Detect which cell encompasses the target text, then output its [X, Y] center coordinate. 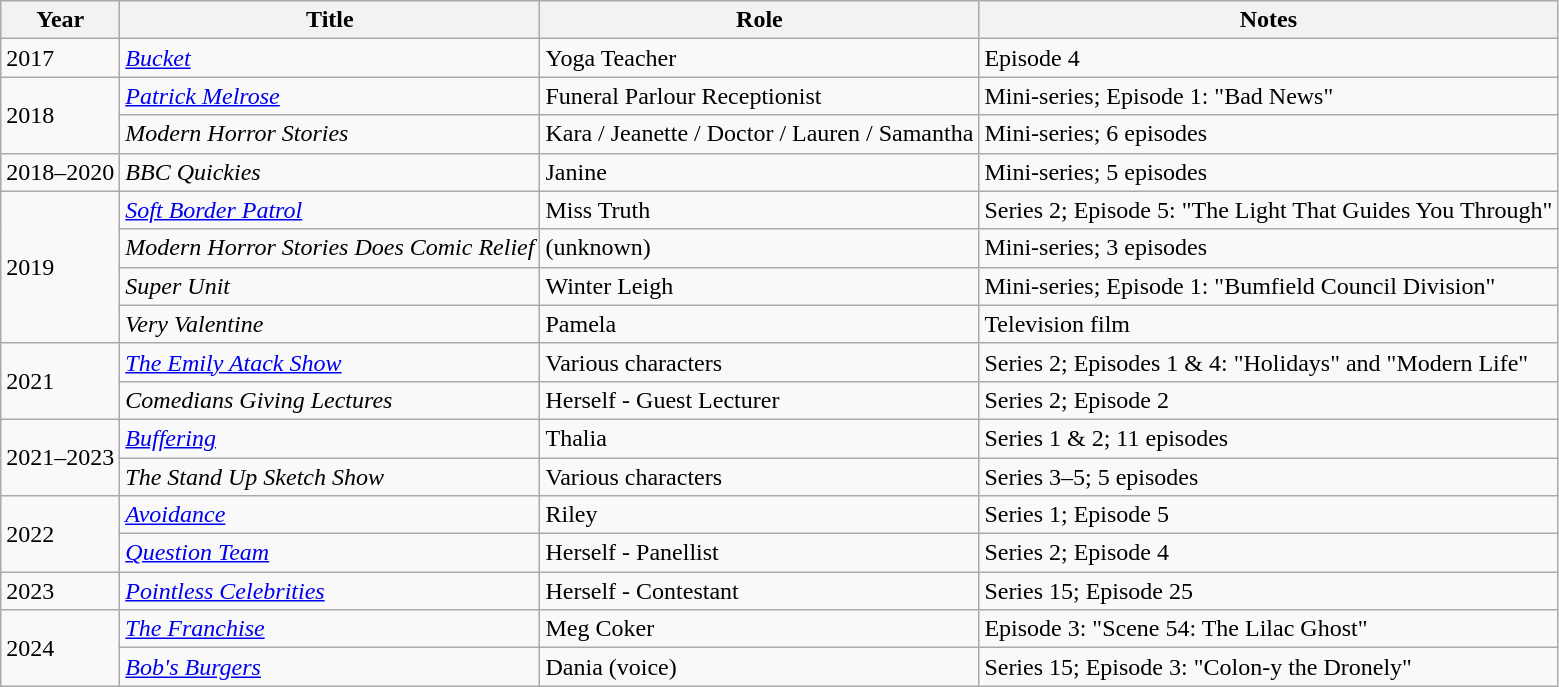
Pointless Celebrities [330, 591]
Janine [760, 172]
Dania (voice) [760, 667]
BBC Quickies [330, 172]
Series 2; Episode 4 [1268, 553]
Winter Leigh [760, 286]
Mini-series; Episode 1: "Bad News" [1268, 96]
Series 15; Episode 3: "Colon-y the Dronely" [1268, 667]
2023 [60, 591]
Series 2; Episode 5: "The Light That Guides You Through" [1268, 210]
Mini-series; 6 episodes [1268, 134]
Meg Coker [760, 629]
Modern Horror Stories [330, 134]
Series 2; Episode 2 [1268, 400]
Series 3–5; 5 episodes [1268, 477]
Miss Truth [760, 210]
2024 [60, 648]
Bob's Burgers [330, 667]
Mini-series; 5 episodes [1268, 172]
Soft Border Patrol [330, 210]
Series 1; Episode 5 [1268, 515]
Modern Horror Stories Does Comic Relief [330, 248]
Question Team [330, 553]
Yoga Teacher [760, 58]
Notes [1268, 20]
The Stand Up Sketch Show [330, 477]
Series 15; Episode 25 [1268, 591]
Riley [760, 515]
Episode 4 [1268, 58]
Avoidance [330, 515]
Herself - Panellist [760, 553]
(unknown) [760, 248]
Thalia [760, 438]
2017 [60, 58]
Episode 3: "Scene 54: The Lilac Ghost" [1268, 629]
2018 [60, 115]
Title [330, 20]
Mini-series; 3 episodes [1268, 248]
2018–2020 [60, 172]
Herself - Contestant [760, 591]
Series 1 & 2; 11 episodes [1268, 438]
Series 2; Episodes 1 & 4: "Holidays" and "Modern Life" [1268, 362]
2021–2023 [60, 457]
Bucket [330, 58]
2021 [60, 381]
Kara / Jeanette / Doctor / Lauren / Samantha [760, 134]
The Franchise [330, 629]
Buffering [330, 438]
Television film [1268, 324]
Pamela [760, 324]
2022 [60, 534]
Role [760, 20]
Herself - Guest Lecturer [760, 400]
Very Valentine [330, 324]
Comedians Giving Lectures [330, 400]
Super Unit [330, 286]
Patrick Melrose [330, 96]
Mini-series; Episode 1: "Bumfield Council Division" [1268, 286]
Year [60, 20]
The Emily Atack Show [330, 362]
2019 [60, 267]
Funeral Parlour Receptionist [760, 96]
